Determine the [X, Y] coordinate at the center of the cell enclosing the given text.  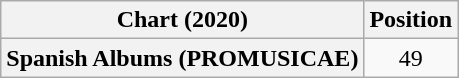
Position [411, 20]
49 [411, 58]
Spanish Albums (PROMUSICAE) [182, 58]
Chart (2020) [182, 20]
